Detect which cell encompasses the target text, then output its (x, y) center coordinate. 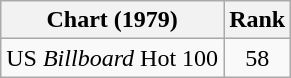
58 (258, 58)
Rank (258, 20)
Chart (1979) (112, 20)
US Billboard Hot 100 (112, 58)
